Locate the cell with the specified text and output its [X, Y] center coordinate. 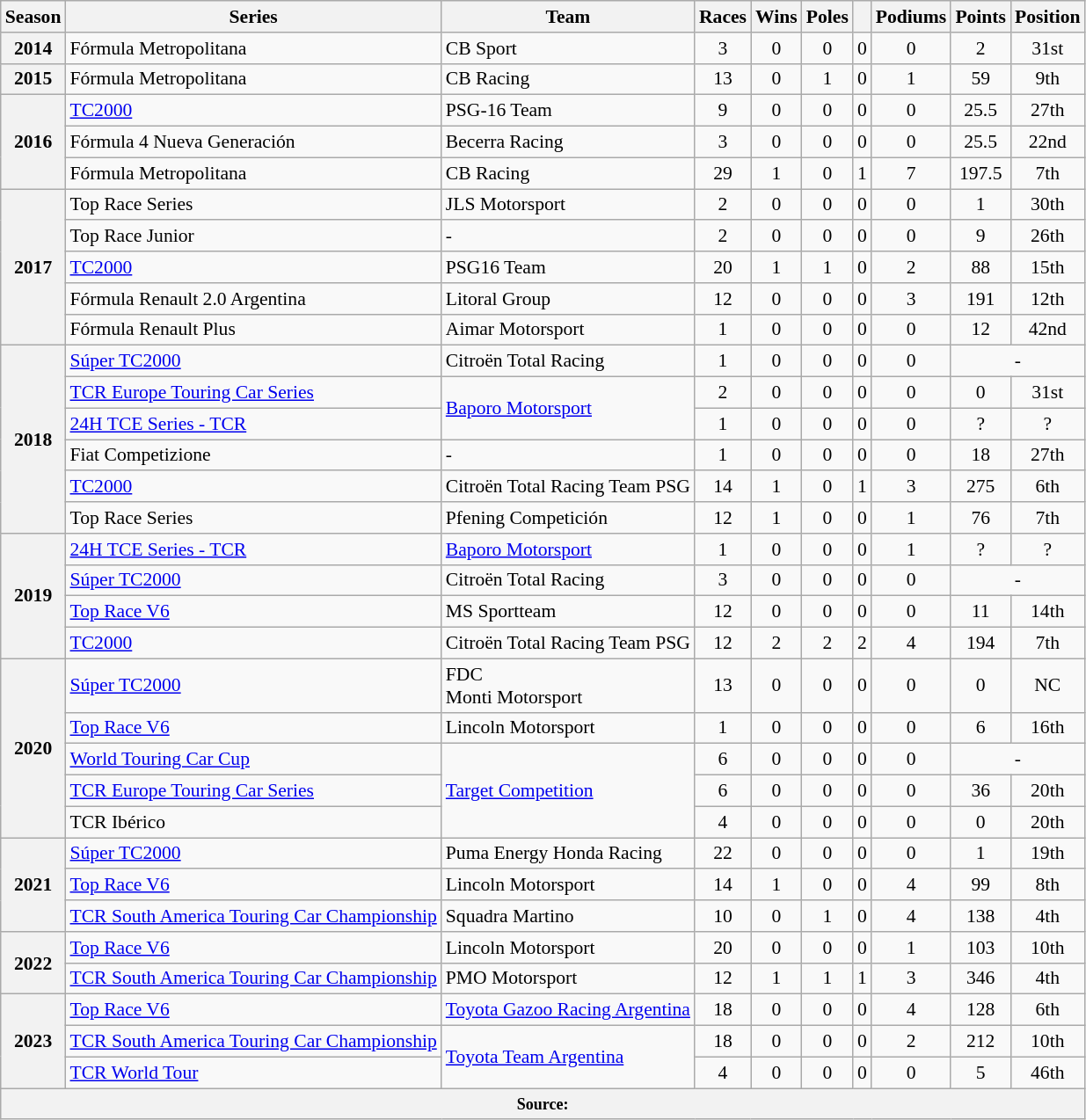
JLS Motorsport [568, 205]
Position [1047, 17]
346 [980, 978]
TCR World Tour [253, 1073]
2019 [33, 596]
19th [1047, 854]
197.5 [980, 173]
Top Race Junior [253, 236]
Toyota Team Argentina [568, 1057]
Podiums [911, 17]
Target Competition [568, 791]
Fórmula 4 Nueva Generación [253, 142]
FDCMonti Motorsport [568, 686]
Litoral Group [568, 299]
Races [723, 17]
Points [980, 17]
2020 [33, 748]
2014 [33, 48]
30th [1047, 205]
2017 [33, 267]
10 [723, 916]
42nd [1047, 330]
29 [723, 173]
103 [980, 948]
8th [1047, 885]
World Touring Car Cup [253, 760]
212 [980, 1042]
2016 [33, 142]
Toyota Gazoo Racing Argentina [568, 1010]
2015 [33, 79]
TCR Ibérico [253, 822]
194 [980, 644]
14th [1047, 612]
Fórmula Renault 2.0 Argentina [253, 299]
Season [33, 17]
Becerra Racing [568, 142]
22nd [1047, 142]
191 [980, 299]
2022 [33, 964]
5 [980, 1073]
CB Sport [568, 48]
7 [911, 173]
9th [1047, 79]
16th [1047, 728]
Fórmula Renault Plus [253, 330]
PMO Motorsport [568, 978]
PSG16 Team [568, 267]
Fiat Competizione [253, 455]
Puma Energy Honda Racing [568, 854]
2021 [33, 884]
59 [980, 79]
NC [1047, 686]
76 [980, 518]
138 [980, 916]
Series [253, 17]
275 [980, 487]
128 [980, 1010]
46th [1047, 1073]
99 [980, 885]
12th [1047, 299]
Wins [776, 17]
2023 [33, 1041]
Squadra Martino [568, 916]
2018 [33, 440]
36 [980, 791]
15th [1047, 267]
88 [980, 267]
Aimar Motorsport [568, 330]
Poles [827, 17]
PSG-16 Team [568, 111]
22 [723, 854]
11 [980, 612]
Pfening Competición [568, 518]
Source: [543, 1104]
Team [568, 17]
26th [1047, 236]
MS Sportteam [568, 612]
